Pinpoint the cell where the given text exists, returning its (x, y) midpoint coordinate. 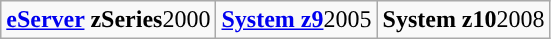
eServer zSeries2000 (108, 20)
System z92005 (296, 20)
System z102008 (464, 20)
